Extract the [x, y] coordinate from the center of the cell holding the provided text.  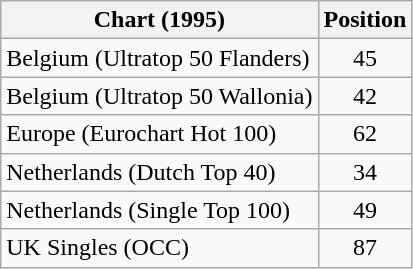
42 [365, 96]
49 [365, 210]
Netherlands (Single Top 100) [160, 210]
Netherlands (Dutch Top 40) [160, 172]
Europe (Eurochart Hot 100) [160, 134]
34 [365, 172]
Belgium (Ultratop 50 Wallonia) [160, 96]
UK Singles (OCC) [160, 248]
87 [365, 248]
Chart (1995) [160, 20]
45 [365, 58]
Belgium (Ultratop 50 Flanders) [160, 58]
Position [365, 20]
62 [365, 134]
